Detect which cell encompasses the target text, then output its [x, y] center coordinate. 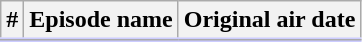
# [12, 21]
Episode name [101, 21]
Original air date [270, 21]
